Pinpoint the cell where the given text exists, returning its [x, y] midpoint coordinate. 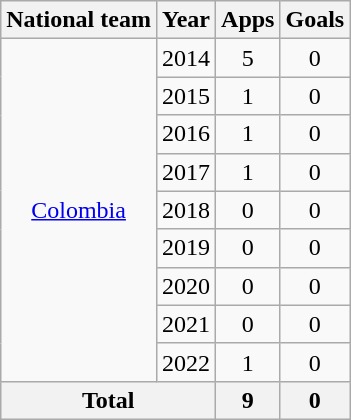
National team [79, 20]
2014 [186, 58]
2021 [186, 324]
Apps [248, 20]
2015 [186, 96]
5 [248, 58]
Year [186, 20]
2017 [186, 172]
Colombia [79, 210]
Total [108, 400]
Goals [315, 20]
9 [248, 400]
2019 [186, 248]
2020 [186, 286]
2016 [186, 134]
2018 [186, 210]
2022 [186, 362]
